Capture the cell that displays the provided text and extract its [x, y] central coordinate. 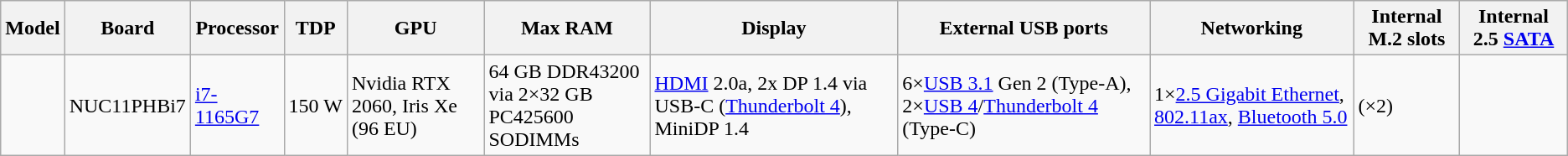
6×USB 3.1 Gen 2 (Type-A), 2×USB 4/Thunderbolt 4 (Type-C) [1024, 106]
GPU [415, 29]
i7-1165G7 [237, 106]
Nvidia RTX 2060, Iris Xe (96 EU) [415, 106]
External USB ports [1024, 29]
Model [33, 29]
Processor [237, 29]
64 GB DDR43200via 2×32 GB PC425600 SODIMMs [567, 106]
Internal 2.5 SATA [1514, 29]
1×2.5 Gigabit Ethernet, 802.11ax, Bluetooth 5.0 [1251, 106]
HDMI 2.0a, 2x DP 1.4 via USB-C (Thunderbolt 4), MiniDP 1.4 [774, 106]
Display [774, 29]
150 W [315, 106]
Internal M.2 slots [1407, 29]
TDP [315, 29]
Board [127, 29]
Max RAM [567, 29]
(×2) [1407, 106]
Networking [1251, 29]
NUC11PHBi7 [127, 106]
